Identify which cell holds the provided text, then report its [X, Y] central coordinate. 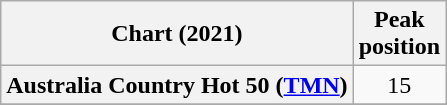
Chart (2021) [177, 34]
Australia Country Hot 50 (TMN) [177, 85]
Peakposition [399, 34]
15 [399, 85]
